Return the [X, Y] coordinate for the center point of the cell that contains the specified text.  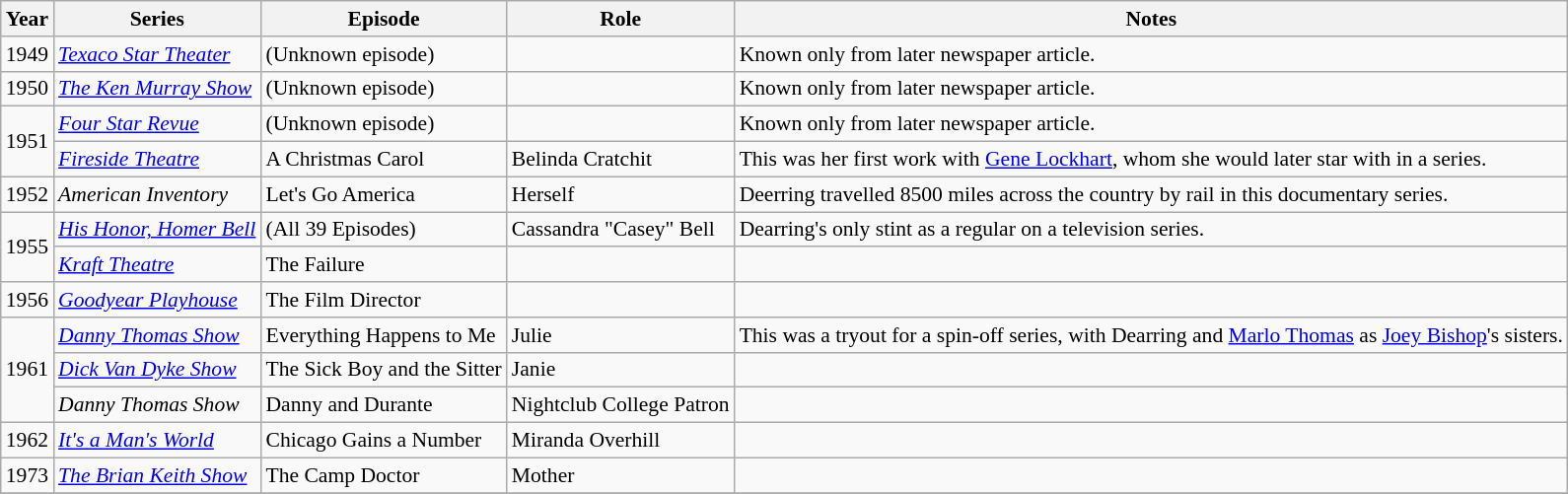
It's a Man's World [157, 441]
Goodyear Playhouse [157, 300]
Dearring's only stint as a regular on a television series. [1152, 230]
This was her first work with Gene Lockhart, whom she would later star with in a series. [1152, 160]
1949 [28, 54]
Everything Happens to Me [383, 335]
Janie [621, 370]
The Camp Doctor [383, 475]
Miranda Overhill [621, 441]
Deerring travelled 8500 miles across the country by rail in this documentary series. [1152, 194]
The Failure [383, 265]
1962 [28, 441]
Danny and Durante [383, 405]
The Film Director [383, 300]
1973 [28, 475]
1956 [28, 300]
1961 [28, 371]
1950 [28, 89]
Four Star Revue [157, 124]
Belinda Cratchit [621, 160]
The Sick Boy and the Sitter [383, 370]
Herself [621, 194]
Chicago Gains a Number [383, 441]
Fireside Theatre [157, 160]
Role [621, 19]
Let's Go America [383, 194]
Notes [1152, 19]
Mother [621, 475]
(All 39 Episodes) [383, 230]
This was a tryout for a spin-off series, with Dearring and Marlo Thomas as Joey Bishop's sisters. [1152, 335]
1951 [28, 142]
Nightclub College Patron [621, 405]
The Brian Keith Show [157, 475]
Julie [621, 335]
1952 [28, 194]
A Christmas Carol [383, 160]
Series [157, 19]
Kraft Theatre [157, 265]
His Honor, Homer Bell [157, 230]
Year [28, 19]
Dick Van Dyke Show [157, 370]
1955 [28, 247]
American Inventory [157, 194]
Episode [383, 19]
Texaco Star Theater [157, 54]
The Ken Murray Show [157, 89]
Cassandra "Casey" Bell [621, 230]
